Determine the (x, y) coordinate at the center of the cell enclosing the given text.  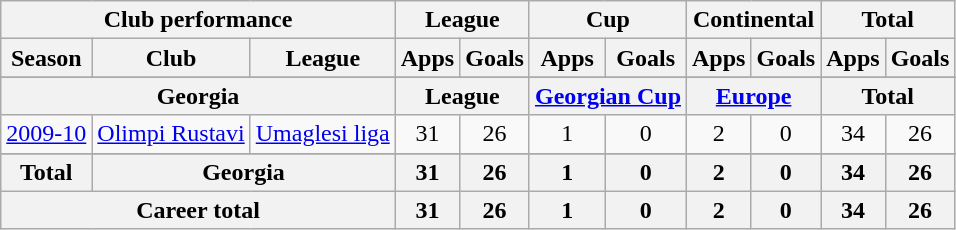
Club performance (198, 20)
Georgian Cup (608, 96)
2009-10 (46, 134)
Olimpi Rustavi (171, 134)
Continental (754, 20)
Club (171, 58)
Career total (198, 210)
Umaglesi liga (322, 134)
Europe (754, 96)
Cup (608, 20)
Season (46, 58)
